Locate the cell with the specified text and output its (X, Y) center coordinate. 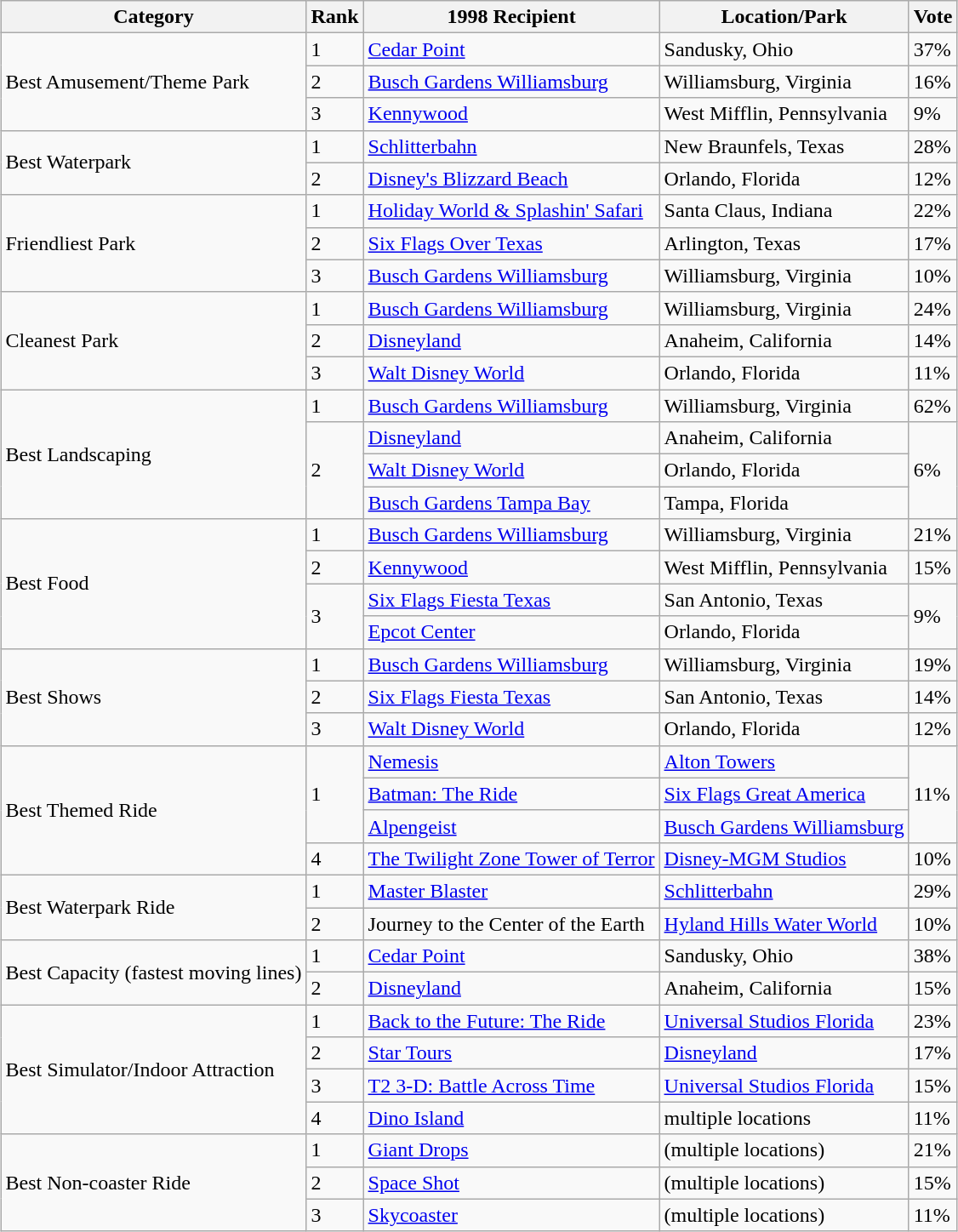
Nemesis (511, 761)
23% (932, 1021)
19% (932, 664)
Six Flags Over Texas (511, 243)
Star Tours (511, 1053)
Dino Island (511, 1118)
Vote (932, 17)
22% (932, 211)
Tampa, Florida (784, 503)
Best Amusement/Theme Park (153, 82)
Category (153, 17)
Best Non-coaster Ride (153, 1183)
Alpengeist (511, 826)
Arlington, Texas (784, 243)
38% (932, 956)
Best Themed Ride (153, 810)
1998 Recipient (511, 17)
Disney's Blizzard Beach (511, 179)
The Twilight Zone Tower of Terror (511, 858)
37% (932, 49)
Best Landscaping (153, 454)
Hyland Hills Water World (784, 923)
62% (932, 406)
Journey to the Center of the Earth (511, 923)
29% (932, 891)
6% (932, 471)
Location/Park (784, 17)
New Braunfels, Texas (784, 146)
Best Waterpark Ride (153, 907)
Santa Claus, Indiana (784, 211)
16% (932, 82)
Best Food (153, 584)
Master Blaster (511, 891)
Friendliest Park (153, 243)
multiple locations (784, 1118)
Rank (335, 17)
Disney-MGM Studios (784, 858)
24% (932, 308)
Giant Drops (511, 1150)
T2 3-D: Battle Across Time (511, 1086)
Space Shot (511, 1183)
Holiday World & Splashin' Safari (511, 211)
Busch Gardens Tampa Bay (511, 503)
Best Simulator/Indoor Attraction (153, 1069)
28% (932, 146)
Best Capacity (fastest moving lines) (153, 972)
Best Shows (153, 697)
Epcot Center (511, 632)
Best Waterpark (153, 163)
Back to the Future: The Ride (511, 1021)
Skycoaster (511, 1215)
Six Flags Great America (784, 794)
Cleanest Park (153, 340)
Alton Towers (784, 761)
Batman: The Ride (511, 794)
